Locate the cell with the specified text and output its [x, y] center coordinate. 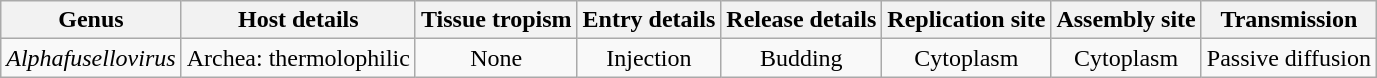
Replication site [966, 20]
Transmission [1288, 20]
Genus [91, 20]
Release details [802, 20]
Passive diffusion [1288, 58]
Host details [298, 20]
Injection [649, 58]
Archea: thermolophilic [298, 58]
Assembly site [1126, 20]
None [496, 58]
Tissue tropism [496, 20]
Budding [802, 58]
Entry details [649, 20]
Alphafusellovirus [91, 58]
